Determine the (x, y) coordinate at the center of the cell enclosing the given text.  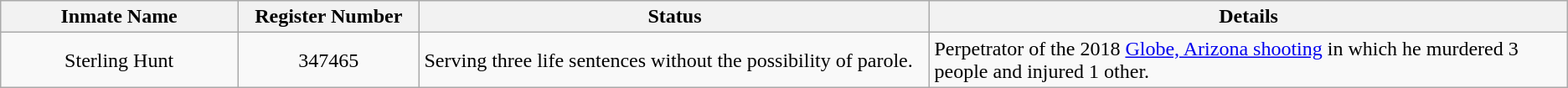
Status (675, 17)
347465 (328, 60)
Register Number (328, 17)
Details (1248, 17)
Perpetrator of the 2018 Globe, Arizona shooting in which he murdered 3 people and injured 1 other. (1248, 60)
Inmate Name (119, 17)
Sterling Hunt (119, 60)
Serving three life sentences without the possibility of parole. (675, 60)
